Find where the given text appears and provide that cell's center as [x, y] coordinate. 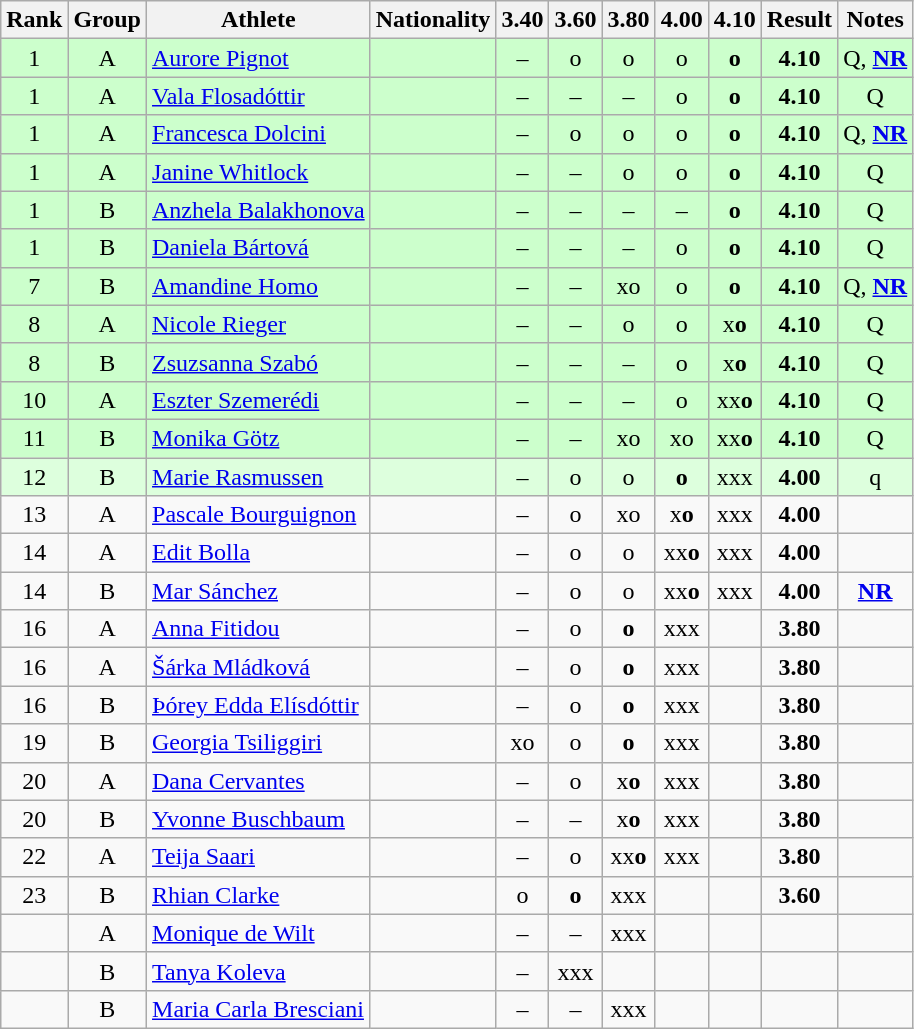
q [876, 477]
Monique de Wilt [259, 933]
Maria Carla Bresciani [259, 1009]
Anzhela Balakhonova [259, 210]
Daniela Bártová [259, 248]
Marie Rasmussen [259, 477]
23 [34, 895]
Monika Götz [259, 438]
Teija Saari [259, 857]
Francesca Dolcini [259, 134]
7 [34, 286]
Šárka Mládková [259, 667]
Result [799, 20]
Janine Whitlock [259, 172]
Aurore Pignot [259, 58]
Edit Bolla [259, 553]
Vala Flosadóttir [259, 96]
12 [34, 477]
19 [34, 743]
13 [34, 515]
11 [34, 438]
Georgia Tsiliggiri [259, 743]
Anna Fitidou [259, 629]
Nationality [433, 20]
Þórey Edda Elísdóttir [259, 705]
10 [34, 400]
Athlete [259, 20]
Yvonne Buschbaum [259, 819]
Rank [34, 20]
Tanya Koleva [259, 971]
Notes [876, 20]
Group [108, 20]
Eszter Szemerédi [259, 400]
Zsuzsanna Szabó [259, 362]
Amandine Homo [259, 286]
22 [34, 857]
Pascale Bourguignon [259, 515]
3.40 [522, 20]
NR [876, 591]
Dana Cervantes [259, 781]
Rhian Clarke [259, 895]
Nicole Rieger [259, 324]
Mar Sánchez [259, 591]
